Determine the [X, Y] coordinate at the center of the cell enclosing the given text.  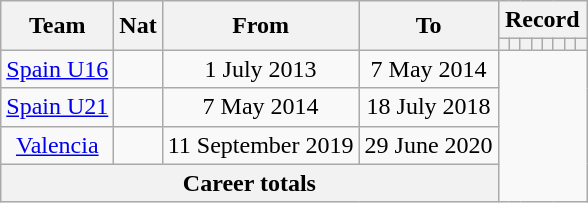
Spain U16 [58, 69]
From [260, 26]
18 July 2018 [428, 107]
Nat [138, 26]
29 June 2020 [428, 145]
Spain U21 [58, 107]
11 September 2019 [260, 145]
Valencia [58, 145]
Record [542, 20]
Career totals [250, 183]
1 July 2013 [260, 69]
To [428, 26]
Team [58, 26]
